Determine the (x, y) coordinate at the center of the cell enclosing the given text.  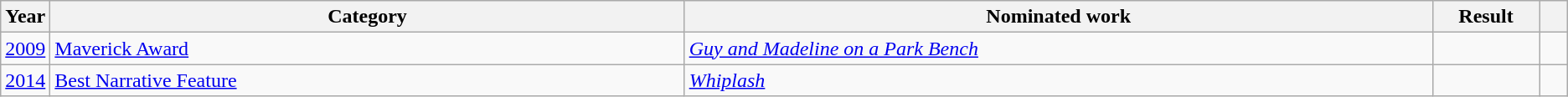
Result (1486, 17)
Best Narrative Feature (367, 80)
Category (367, 17)
2014 (25, 80)
Nominated work (1059, 17)
Maverick Award (367, 48)
Year (25, 17)
2009 (25, 48)
Whiplash (1059, 80)
Guy and Madeline on a Park Bench (1059, 48)
